Identify which cell holds the provided text, then report its [x, y] central coordinate. 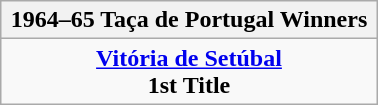
1964–65 Taça de Portugal Winners [189, 20]
Vitória de Setúbal1st Title [189, 72]
